Scan for the cell matching the given text and deliver its [x, y] coordinate at center. 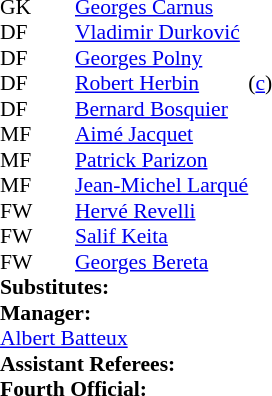
Bernard Bosquier [162, 109]
Vladimir Durković [162, 33]
Georges Polny [162, 58]
Hervé Revelli [162, 211]
Manager: [124, 313]
Robert Herbin [162, 83]
Salif Keita [162, 237]
(c) [260, 83]
Jean-Michel Larqué [162, 185]
Patrick Parizon [162, 160]
Substitutes: [124, 287]
Georges Bereta [162, 262]
Aimé Jacquet [162, 135]
